For the text-containing cell, return its midpoint in [x, y] coordinate format. 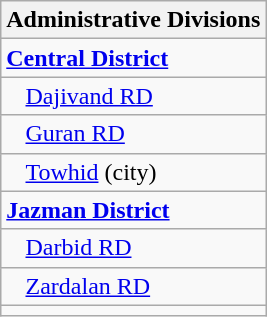
Darbid RD [134, 248]
Dajivand RD [134, 96]
Guran RD [134, 134]
Central District [134, 58]
Administrative Divisions [134, 20]
Zardalan RD [134, 286]
Jazman District [134, 210]
Towhid (city) [134, 172]
